Locate the cell with the specified text and output its (x, y) center coordinate. 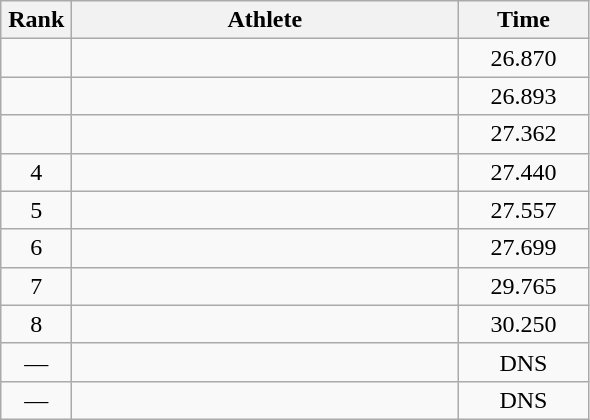
Athlete (265, 20)
27.557 (524, 210)
26.870 (524, 58)
6 (36, 248)
Rank (36, 20)
30.250 (524, 324)
26.893 (524, 96)
27.699 (524, 248)
8 (36, 324)
27.362 (524, 134)
29.765 (524, 286)
27.440 (524, 172)
5 (36, 210)
Time (524, 20)
4 (36, 172)
7 (36, 286)
